Pinpoint the cell where the given text exists, returning its [X, Y] midpoint coordinate. 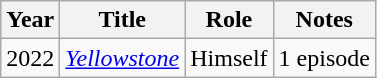
Himself [229, 58]
Year [30, 20]
Yellowstone [122, 58]
Role [229, 20]
2022 [30, 58]
1 episode [324, 58]
Notes [324, 20]
Title [122, 20]
